From the cell containing the given text, extract its center point as [X, Y] coordinate. 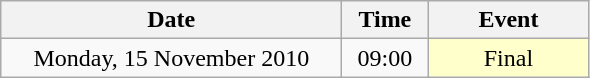
Final [508, 58]
Time [385, 20]
09:00 [385, 58]
Date [172, 20]
Monday, 15 November 2010 [172, 58]
Event [508, 20]
